Determine the (x, y) coordinate at the center of the cell enclosing the given text.  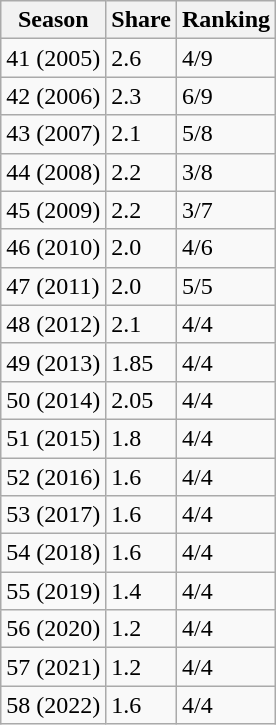
4/9 (226, 58)
Season (54, 20)
Ranking (226, 20)
44 (2008) (54, 172)
1.85 (142, 362)
1.4 (142, 591)
Share (142, 20)
2.3 (142, 96)
52 (2016) (54, 477)
57 (2021) (54, 667)
41 (2005) (54, 58)
56 (2020) (54, 629)
45 (2009) (54, 210)
51 (2015) (54, 438)
5/8 (226, 134)
4/6 (226, 248)
55 (2019) (54, 591)
43 (2007) (54, 134)
54 (2018) (54, 553)
2.6 (142, 58)
2.05 (142, 400)
49 (2013) (54, 362)
3/8 (226, 172)
47 (2011) (54, 286)
53 (2017) (54, 515)
5/5 (226, 286)
58 (2022) (54, 705)
46 (2010) (54, 248)
50 (2014) (54, 400)
42 (2006) (54, 96)
48 (2012) (54, 324)
1.8 (142, 438)
3/7 (226, 210)
6/9 (226, 96)
